Return the [x, y] coordinate for the center point of the cell that contains the specified text.  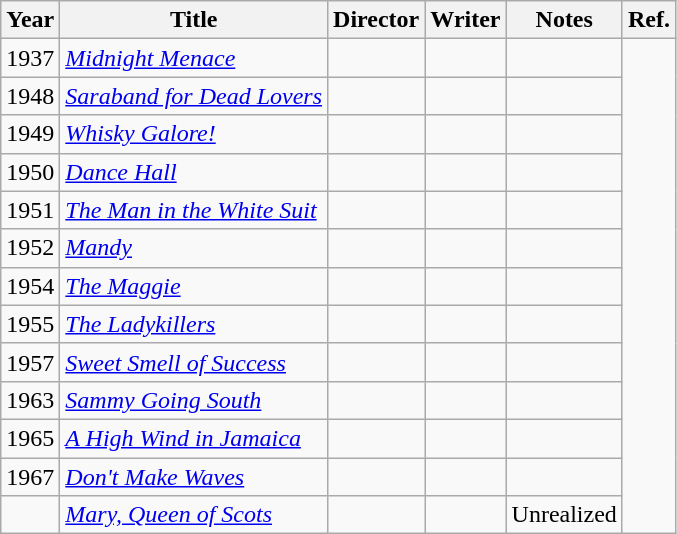
Unrealized [564, 515]
1951 [30, 210]
Year [30, 20]
Dance Hall [194, 172]
1954 [30, 286]
Sweet Smell of Success [194, 362]
1955 [30, 324]
Notes [564, 20]
Mandy [194, 248]
Mary, Queen of Scots [194, 515]
1965 [30, 438]
1950 [30, 172]
A High Wind in Jamaica [194, 438]
Saraband for Dead Lovers [194, 96]
Whisky Galore! [194, 134]
1949 [30, 134]
The Man in the White Suit [194, 210]
1957 [30, 362]
1948 [30, 96]
1937 [30, 58]
Director [376, 20]
Writer [466, 20]
Title [194, 20]
The Maggie [194, 286]
1952 [30, 248]
Sammy Going South [194, 400]
Midnight Menace [194, 58]
The Ladykillers [194, 324]
Ref. [648, 20]
1967 [30, 477]
1963 [30, 400]
Don't Make Waves [194, 477]
